Scan for the cell matching the given text and deliver its [x, y] coordinate at center. 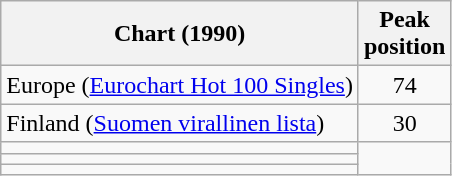
Europe (Eurochart Hot 100 Singles) [180, 85]
74 [404, 85]
Chart (1990) [180, 34]
30 [404, 123]
Peakposition [404, 34]
Finland (Suomen virallinen lista) [180, 123]
